Extract the [X, Y] coordinate from the center of the cell holding the provided text.  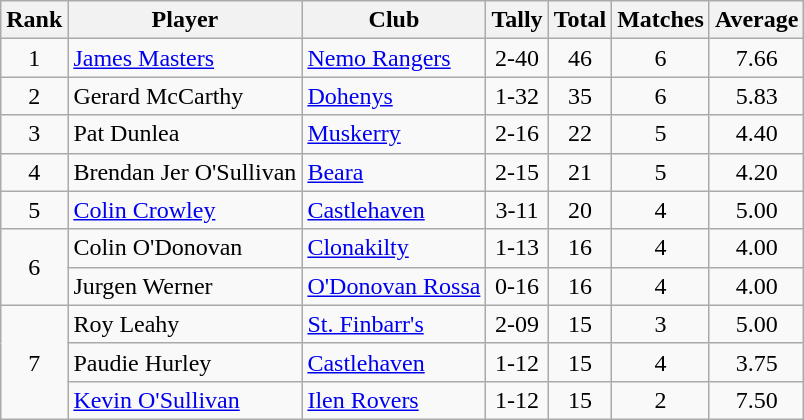
5.83 [756, 96]
Roy Leahy [185, 324]
Jurgen Werner [185, 286]
Rank [34, 20]
O'Donovan Rossa [394, 286]
0-16 [517, 286]
Tally [517, 20]
Clonakilty [394, 248]
Muskerry [394, 134]
21 [580, 172]
Colin O'Donovan [185, 248]
St. Finbarr's [394, 324]
2-09 [517, 324]
Club [394, 20]
2-16 [517, 134]
Ilen Rovers [394, 400]
4.20 [756, 172]
Paudie Hurley [185, 362]
Player [185, 20]
1-32 [517, 96]
22 [580, 134]
1 [34, 58]
2-15 [517, 172]
Pat Dunlea [185, 134]
Gerard McCarthy [185, 96]
46 [580, 58]
2-40 [517, 58]
7.66 [756, 58]
Matches [661, 20]
20 [580, 210]
3-11 [517, 210]
Brendan Jer O'Sullivan [185, 172]
1-13 [517, 248]
Nemo Rangers [394, 58]
James Masters [185, 58]
4.40 [756, 134]
Dohenys [394, 96]
Total [580, 20]
3.75 [756, 362]
7.50 [756, 400]
Kevin O'Sullivan [185, 400]
Beara [394, 172]
7 [34, 362]
Colin Crowley [185, 210]
35 [580, 96]
Average [756, 20]
